Provide the (x, y) coordinate of the cell's center where the given text is located.  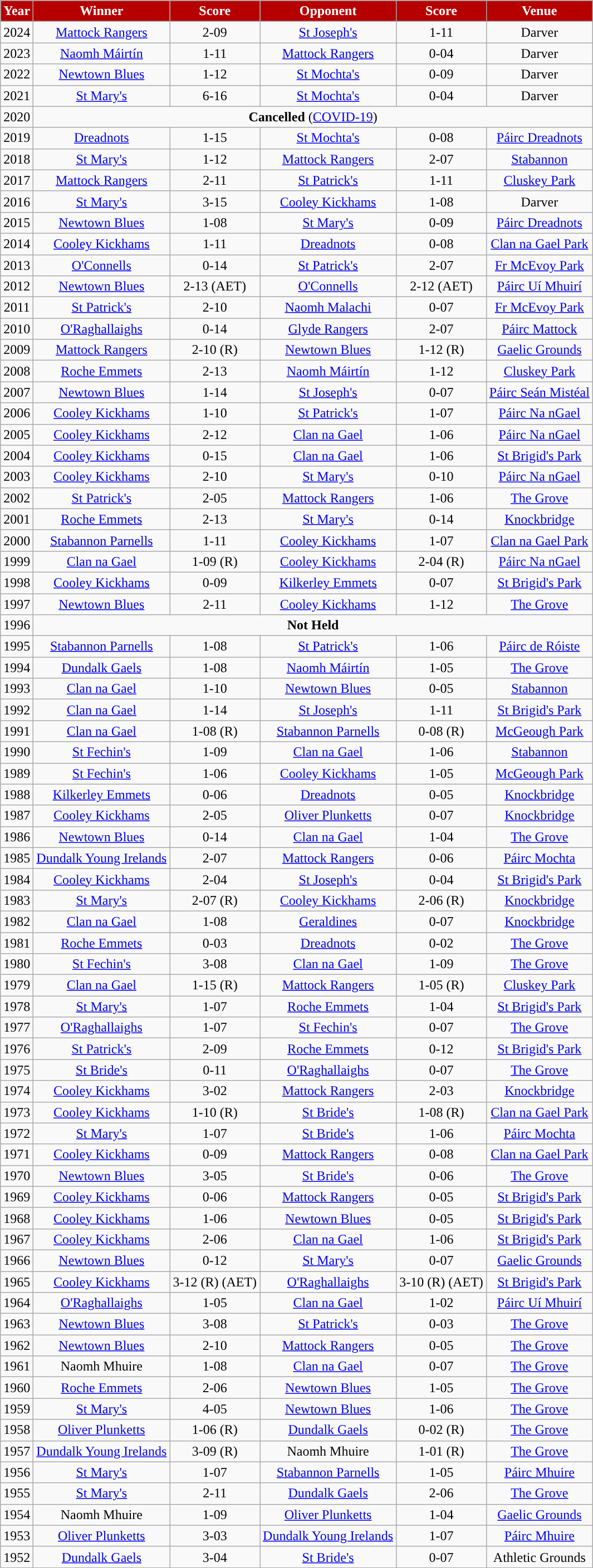
2-12 (215, 435)
1964 (17, 1303)
3-10 (R) (AET) (442, 1281)
2019 (17, 138)
2-03 (442, 1091)
0-10 (442, 477)
1996 (17, 625)
2-13 (AET) (215, 287)
1988 (17, 795)
2011 (17, 308)
1998 (17, 583)
1993 (17, 689)
2-07 (R) (215, 900)
1969 (17, 1197)
1974 (17, 1091)
Cancelled (COVID-19) (313, 117)
1968 (17, 1218)
2014 (17, 244)
Glyde Rangers (329, 329)
2-06 (R) (442, 900)
Venue (539, 11)
2-12 (AET) (442, 287)
2021 (17, 96)
Páirc de Róiste (539, 647)
3-02 (215, 1091)
1971 (17, 1155)
2-10 (R) (215, 350)
2013 (17, 265)
Naomh Malachi (329, 308)
1961 (17, 1367)
Opponent (329, 11)
2018 (17, 159)
0-02 (R) (442, 1430)
2000 (17, 540)
3-15 (215, 201)
1978 (17, 1007)
1976 (17, 1049)
1970 (17, 1176)
1955 (17, 1493)
1987 (17, 816)
2001 (17, 519)
1972 (17, 1133)
1967 (17, 1239)
0-11 (215, 1070)
2016 (17, 201)
1-05 (R) (442, 985)
2007 (17, 392)
1-15 (R) (215, 985)
1979 (17, 985)
1954 (17, 1515)
1952 (17, 1557)
1-01 (R) (442, 1451)
Athletic Grounds (539, 1557)
1992 (17, 710)
2012 (17, 287)
1-15 (215, 138)
2-04 (215, 879)
1989 (17, 773)
0-02 (442, 943)
4-05 (215, 1409)
2005 (17, 435)
1962 (17, 1345)
1997 (17, 604)
1-10 (R) (215, 1112)
2022 (17, 75)
1986 (17, 837)
2003 (17, 477)
1981 (17, 943)
2015 (17, 223)
Winner (101, 11)
1966 (17, 1260)
1-12 (R) (442, 350)
1995 (17, 647)
3-04 (215, 1557)
1984 (17, 879)
1953 (17, 1536)
3-12 (R) (AET) (215, 1281)
3-05 (215, 1176)
Geraldines (329, 921)
0-08 (R) (442, 731)
1985 (17, 858)
1991 (17, 731)
1983 (17, 900)
1999 (17, 561)
2004 (17, 456)
1957 (17, 1451)
1956 (17, 1472)
2024 (17, 32)
1975 (17, 1070)
1973 (17, 1112)
1982 (17, 921)
2020 (17, 117)
3-03 (215, 1536)
3-09 (R) (215, 1451)
1-06 (R) (215, 1430)
Páirc Mattock (539, 329)
1958 (17, 1430)
2017 (17, 180)
2023 (17, 53)
1-09 (R) (215, 561)
2-04 (R) (442, 561)
2009 (17, 350)
1980 (17, 964)
1963 (17, 1324)
Not Held (313, 625)
2006 (17, 413)
Year (17, 11)
1965 (17, 1281)
1-02 (442, 1303)
1977 (17, 1028)
6-16 (215, 96)
2010 (17, 329)
1994 (17, 668)
2002 (17, 498)
Páirc Seán Mistéal (539, 392)
0-15 (215, 456)
1990 (17, 752)
2008 (17, 371)
1959 (17, 1409)
1960 (17, 1388)
